Locate the cell with the specified text and output its (X, Y) center coordinate. 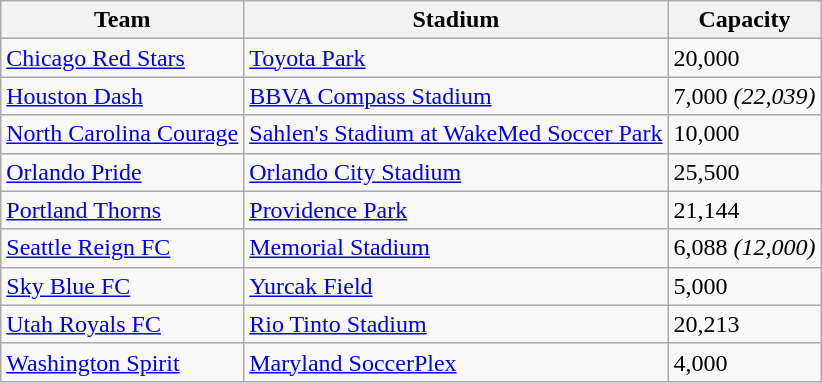
25,500 (744, 172)
4,000 (744, 362)
Portland Thorns (122, 210)
Chicago Red Stars (122, 58)
Houston Dash (122, 96)
6,088 (12,000) (744, 248)
20,000 (744, 58)
Capacity (744, 20)
Orlando City Stadium (456, 172)
Washington Spirit (122, 362)
Maryland SoccerPlex (456, 362)
Utah Royals FC (122, 324)
Yurcak Field (456, 286)
7,000 (22,039) (744, 96)
20,213 (744, 324)
10,000 (744, 134)
Stadium (456, 20)
Providence Park (456, 210)
Memorial Stadium (456, 248)
North Carolina Courage (122, 134)
Toyota Park (456, 58)
Team (122, 20)
Sky Blue FC (122, 286)
Seattle Reign FC (122, 248)
Sahlen's Stadium at WakeMed Soccer Park (456, 134)
Rio Tinto Stadium (456, 324)
Orlando Pride (122, 172)
BBVA Compass Stadium (456, 96)
21,144 (744, 210)
5,000 (744, 286)
